Find where the given text appears and provide that cell's center as (X, Y) coordinate. 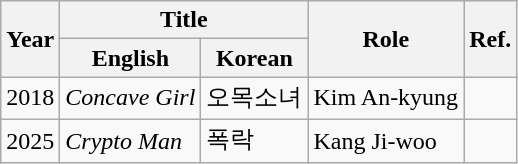
오목소녀 (254, 98)
Year (30, 39)
Kang Ji-woo (386, 140)
Role (386, 39)
Title (184, 20)
2018 (30, 98)
2025 (30, 140)
Crypto Man (130, 140)
Ref. (490, 39)
Korean (254, 58)
폭락 (254, 140)
Kim An-kyung (386, 98)
English (130, 58)
Concave Girl (130, 98)
